For the text-containing cell, return its midpoint in [X, Y] coordinate format. 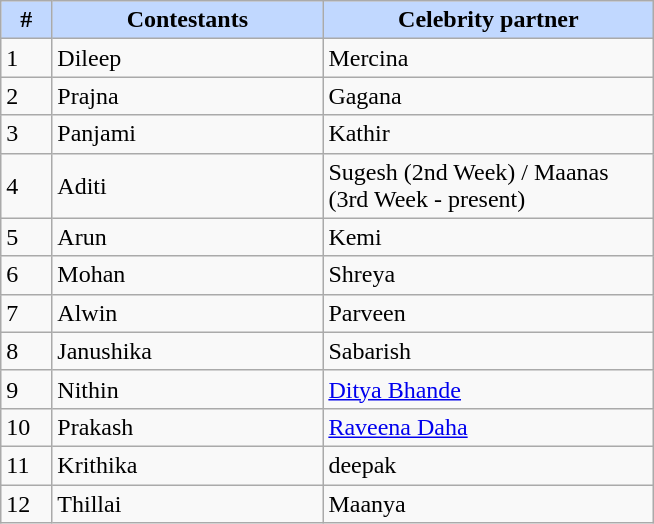
Aditi [188, 186]
Ditya Bhande [488, 389]
Maanya [488, 503]
Sugesh (2nd Week) / Maanas (3rd Week - present) [488, 186]
5 [26, 237]
Gagana [488, 96]
deepak [488, 465]
12 [26, 503]
Kemi [488, 237]
1 [26, 58]
10 [26, 427]
8 [26, 351]
Mercina [488, 58]
Dileep [188, 58]
Nithin [188, 389]
Raveena Daha [488, 427]
Arun [188, 237]
Contestants [188, 20]
3 [26, 134]
11 [26, 465]
4 [26, 186]
Janushika [188, 351]
Shreya [488, 275]
Mohan [188, 275]
Parveen [488, 313]
7 [26, 313]
Prakash [188, 427]
# [26, 20]
Thillai [188, 503]
6 [26, 275]
Panjami [188, 134]
Alwin [188, 313]
Sabarish [488, 351]
Krithika [188, 465]
2 [26, 96]
Prajna [188, 96]
9 [26, 389]
Kathir [488, 134]
Celebrity partner [488, 20]
